Search for the cell housing the specified text and yield its (X, Y) center coordinate. 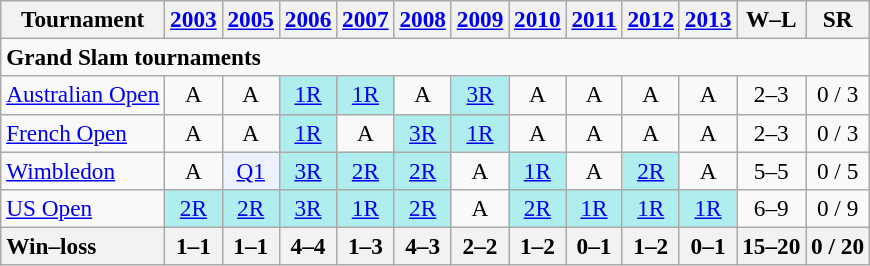
Win–loss (83, 246)
US Open (83, 208)
2006 (308, 19)
2003 (194, 19)
15–20 (772, 246)
2012 (650, 19)
2005 (250, 19)
Grand Slam tournaments (436, 57)
2009 (480, 19)
W–L (772, 19)
0 / 20 (838, 246)
0 / 9 (838, 208)
2011 (594, 19)
French Open (83, 133)
Wimbledon (83, 170)
0 / 5 (838, 170)
6–9 (772, 208)
2010 (538, 19)
4–3 (422, 246)
5–5 (772, 170)
2–2 (480, 246)
2008 (422, 19)
2013 (708, 19)
Tournament (83, 19)
Q1 (250, 170)
Australian Open (83, 95)
SR (838, 19)
1–3 (366, 246)
4–4 (308, 246)
2007 (366, 19)
